Detect which cell encompasses the target text, then output its [X, Y] center coordinate. 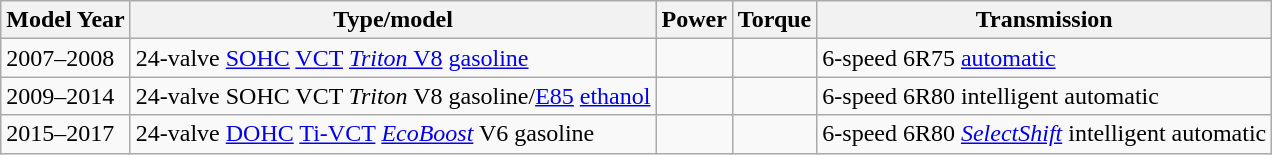
24-valve SOHC VCT Triton V8 gasoline [393, 58]
2007–2008 [66, 58]
Type/model [393, 20]
6-speed 6R80 intelligent automatic [1044, 96]
24-valve SOHC VCT Triton V8 gasoline/E85 ethanol [393, 96]
24-valve DOHC Ti-VCT EcoBoost V6 gasoline [393, 134]
2009–2014 [66, 96]
Torque [774, 20]
2015–2017 [66, 134]
6-speed 6R75 automatic [1044, 58]
Power [694, 20]
Transmission [1044, 20]
6-speed 6R80 SelectShift intelligent automatic [1044, 134]
Model Year [66, 20]
